Pinpoint the cell where the given text exists, returning its [x, y] midpoint coordinate. 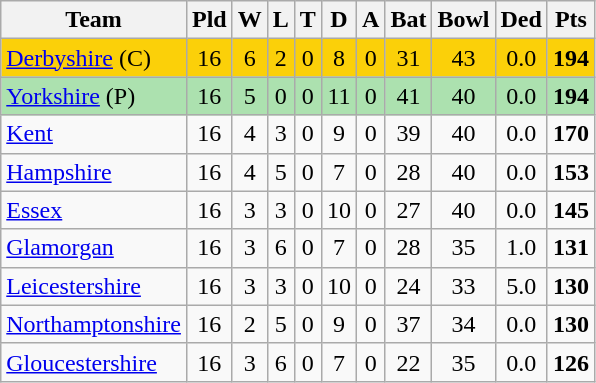
Bat [408, 20]
Ded [521, 20]
37 [408, 324]
Pld [209, 20]
170 [570, 134]
W [250, 20]
5.0 [521, 286]
153 [570, 172]
Gloucestershire [94, 362]
34 [464, 324]
27 [408, 210]
43 [464, 58]
33 [464, 286]
41 [408, 96]
145 [570, 210]
31 [408, 58]
A [370, 20]
Team [94, 20]
39 [408, 134]
Northamptonshire [94, 324]
Bowl [464, 20]
24 [408, 286]
Glamorgan [94, 248]
Leicestershire [94, 286]
Yorkshire (P) [94, 96]
T [308, 20]
Essex [94, 210]
Derbyshire (C) [94, 58]
11 [338, 96]
Kent [94, 134]
22 [408, 362]
L [280, 20]
8 [338, 58]
Hampshire [94, 172]
126 [570, 362]
Pts [570, 20]
131 [570, 248]
1.0 [521, 248]
D [338, 20]
